Return the (X, Y) coordinate for the center point of the cell that contains the specified text.  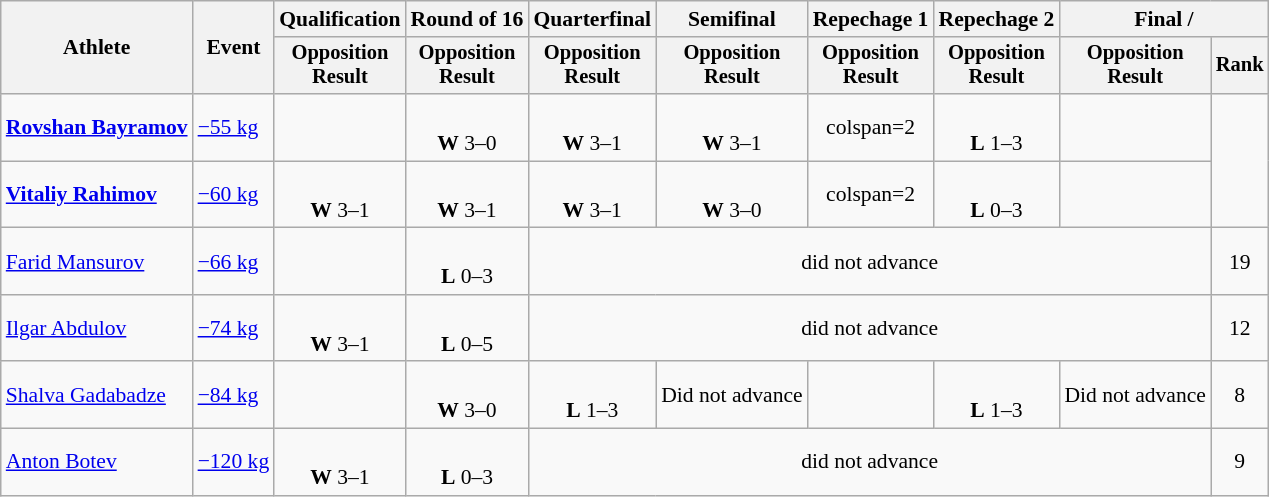
Rovshan Bayramov (97, 128)
−55 kg (234, 128)
9 (1240, 462)
L 0–5 (468, 328)
Round of 16 (468, 19)
8 (1240, 396)
Ilgar Abdulov (97, 328)
Repechage 1 (871, 19)
Quarterfinal (592, 19)
Repechage 2 (996, 19)
12 (1240, 328)
−74 kg (234, 328)
Farid Mansurov (97, 262)
−84 kg (234, 396)
Final / (1164, 19)
19 (1240, 262)
Rank (1240, 66)
−66 kg (234, 262)
Vitaliy Rahimov (97, 194)
−60 kg (234, 194)
Qualification (340, 19)
Shalva Gadabadze (97, 396)
Event (234, 48)
Anton Botev (97, 462)
−120 kg (234, 462)
Semifinal (732, 19)
Athlete (97, 48)
